Scan for the cell matching the given text and deliver its [X, Y] coordinate at center. 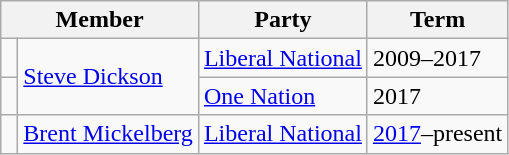
2017–present [437, 134]
Brent Mickelberg [108, 134]
2017 [437, 96]
Steve Dickson [108, 77]
Term [437, 20]
Member [100, 20]
One Nation [282, 96]
2009–2017 [437, 58]
Party [282, 20]
